From the cell containing the given text, extract its center point as [x, y] coordinate. 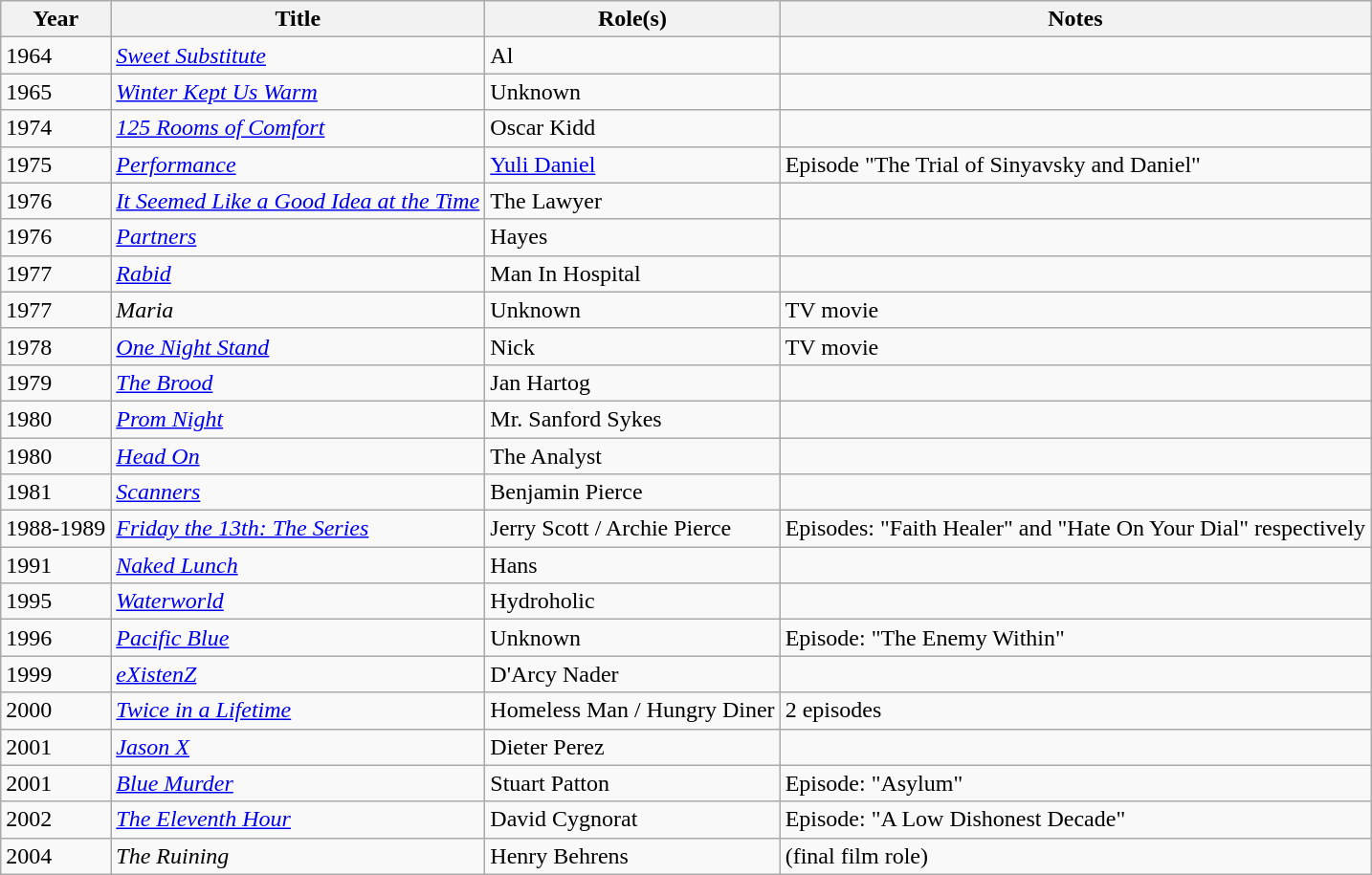
Stuart Patton [632, 783]
Man In Hospital [632, 273]
125 Rooms of Comfort [299, 128]
1974 [55, 128]
Nick [632, 346]
eXistenZ [299, 674]
Naked Lunch [299, 565]
One Night Stand [299, 346]
Waterworld [299, 602]
1975 [55, 164]
1988-1989 [55, 529]
Winter Kept Us Warm [299, 92]
Title [299, 19]
1999 [55, 674]
Rabid [299, 273]
Performance [299, 164]
The Analyst [632, 456]
Pacific Blue [299, 638]
Maria [299, 310]
2000 [55, 711]
1996 [55, 638]
Scanners [299, 492]
The Lawyer [632, 201]
2002 [55, 820]
(final film role) [1075, 856]
Mr. Sanford Sykes [632, 419]
Episode "The Trial of Sinyavsky and Daniel" [1075, 164]
Hayes [632, 237]
Henry Behrens [632, 856]
1964 [55, 55]
Episode: "Asylum" [1075, 783]
Sweet Substitute [299, 55]
Twice in a Lifetime [299, 711]
Episodes: "Faith Healer" and "Hate On Your Dial" respectively [1075, 529]
Blue Murder [299, 783]
1965 [55, 92]
Partners [299, 237]
1978 [55, 346]
1991 [55, 565]
Role(s) [632, 19]
The Eleventh Hour [299, 820]
David Cygnorat [632, 820]
Episode: "The Enemy Within" [1075, 638]
2004 [55, 856]
1979 [55, 383]
Jerry Scott / Archie Pierce [632, 529]
1981 [55, 492]
Hydroholic [632, 602]
The Ruining [299, 856]
Prom Night [299, 419]
D'Arcy Nader [632, 674]
1995 [55, 602]
Head On [299, 456]
It Seemed Like a Good Idea at the Time [299, 201]
Year [55, 19]
Friday the 13th: The Series [299, 529]
2 episodes [1075, 711]
Dieter Perez [632, 747]
The Brood [299, 383]
Jan Hartog [632, 383]
Benjamin Pierce [632, 492]
Notes [1075, 19]
Hans [632, 565]
Al [632, 55]
Yuli Daniel [632, 164]
Episode: "A Low Dishonest Decade" [1075, 820]
Homeless Man / Hungry Diner [632, 711]
Jason X [299, 747]
Oscar Kidd [632, 128]
